Identify which cell holds the provided text, then report its (X, Y) central coordinate. 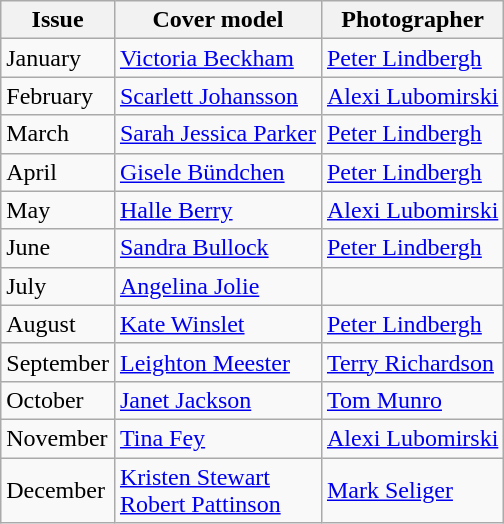
Terry Richardson (412, 362)
Leighton Meester (218, 362)
July (58, 286)
Kate Winslet (218, 324)
Angelina Jolie (218, 286)
Issue (58, 20)
Tina Fey (218, 438)
Gisele Bündchen (218, 172)
May (58, 210)
March (58, 134)
Scarlett Johansson (218, 96)
September (58, 362)
Janet Jackson (218, 400)
Sandra Bullock (218, 248)
Cover model (218, 20)
October (58, 400)
Halle Berry (218, 210)
December (58, 490)
February (58, 96)
Photographer (412, 20)
Victoria Beckham (218, 58)
Sarah Jessica Parker (218, 134)
November (58, 438)
April (58, 172)
June (58, 248)
August (58, 324)
Tom Munro (412, 400)
Mark Seliger (412, 490)
January (58, 58)
Kristen StewartRobert Pattinson (218, 490)
